Capture the cell that displays the provided text and extract its [X, Y] central coordinate. 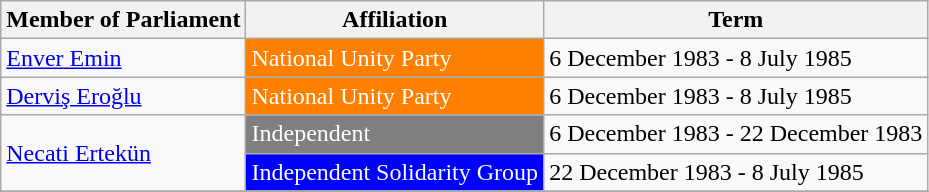
Term [736, 20]
Independent [395, 134]
6 December 1983 - 22 December 1983 [736, 134]
Derviş Eroğlu [124, 96]
Affiliation [395, 20]
Necati Ertekün [124, 153]
Enver Emin [124, 58]
Member of Parliament [124, 20]
Independent Solidarity Group [395, 172]
22 December 1983 - 8 July 1985 [736, 172]
